Extract the [x, y] coordinate from the center of the cell holding the provided text.  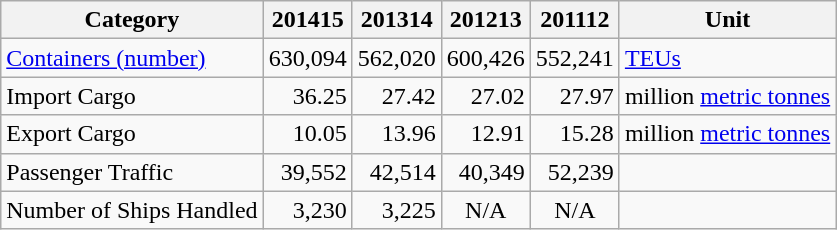
201314 [396, 20]
Containers (number) [132, 58]
Export Cargo [132, 134]
27.42 [396, 96]
10.05 [308, 134]
12.91 [486, 134]
36.25 [308, 96]
Category [132, 20]
15.28 [574, 134]
27.02 [486, 96]
201112 [574, 20]
201415 [308, 20]
3,230 [308, 210]
13.96 [396, 134]
42,514 [396, 172]
600,426 [486, 58]
27.97 [574, 96]
Number of Ships Handled [132, 210]
Passenger Traffic [132, 172]
Unit [727, 20]
201213 [486, 20]
552,241 [574, 58]
TEUs [727, 58]
3,225 [396, 210]
39,552 [308, 172]
630,094 [308, 58]
Import Cargo [132, 96]
52,239 [574, 172]
562,020 [396, 58]
40,349 [486, 172]
